Scan for the cell matching the given text and deliver its [x, y] coordinate at center. 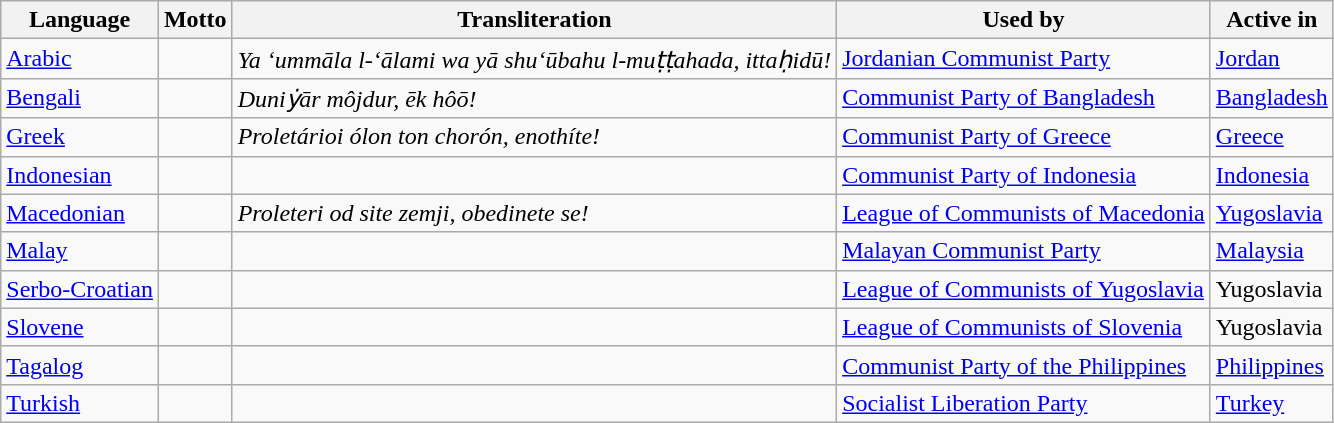
Serbo-Croatian [80, 289]
Malay [80, 251]
Used by [1024, 20]
Ya ‘ummāla l-‘ālami wa yā shu‘ūbahu l-muṭṭahada, ittaḥidū! [534, 59]
Bengali [80, 98]
Indonesia [1272, 175]
Macedonian [80, 213]
Communist Party of the Philippines [1024, 365]
Slovene [80, 327]
Communist Party of Bangladesh [1024, 98]
Turkey [1272, 403]
Philippines [1272, 365]
Socialist Liberation Party [1024, 403]
Proletárioi ólon ton chorón, enothíte! [534, 137]
Communist Party of Indonesia [1024, 175]
Jordanian Communist Party [1024, 59]
Communist Party of Greece [1024, 137]
Greece [1272, 137]
Malayan Communist Party [1024, 251]
Active in [1272, 20]
Jordan [1272, 59]
Language [80, 20]
Duniẏār môjdur, ēk hôō! [534, 98]
Motto [195, 20]
Indonesian [80, 175]
Turkish [80, 403]
Tagalog [80, 365]
League of Communists of Slovenia [1024, 327]
Proleteri od site zemji, obedinete se! [534, 213]
League of Communists of Yugoslavia [1024, 289]
Arabic [80, 59]
League of Communists of Macedonia [1024, 213]
Bangladesh [1272, 98]
Malaysia [1272, 251]
Greek [80, 137]
Transliteration [534, 20]
